Extract the (x, y) coordinate from the center of the cell holding the provided text.  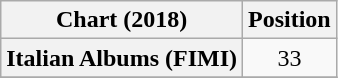
Italian Albums (FIMI) (122, 58)
Position (290, 20)
33 (290, 58)
Chart (2018) (122, 20)
